Identify which cell holds the provided text, then report its [X, Y] central coordinate. 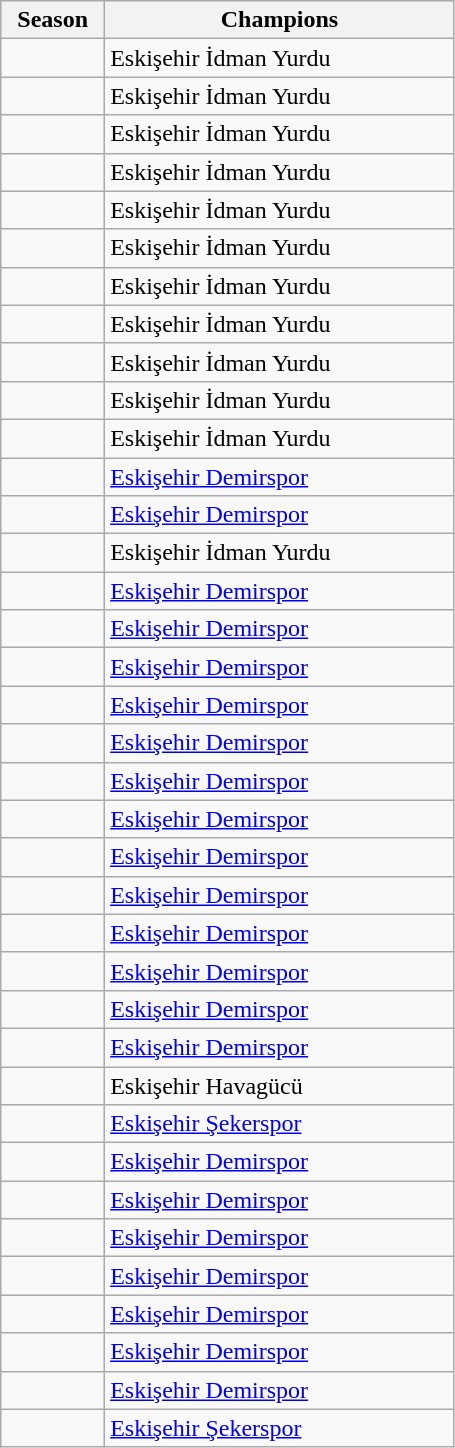
Season [53, 20]
Champions [280, 20]
Eskişehir Havagücü [280, 1085]
